Determine the [x, y] coordinate at the center of the cell enclosing the given text.  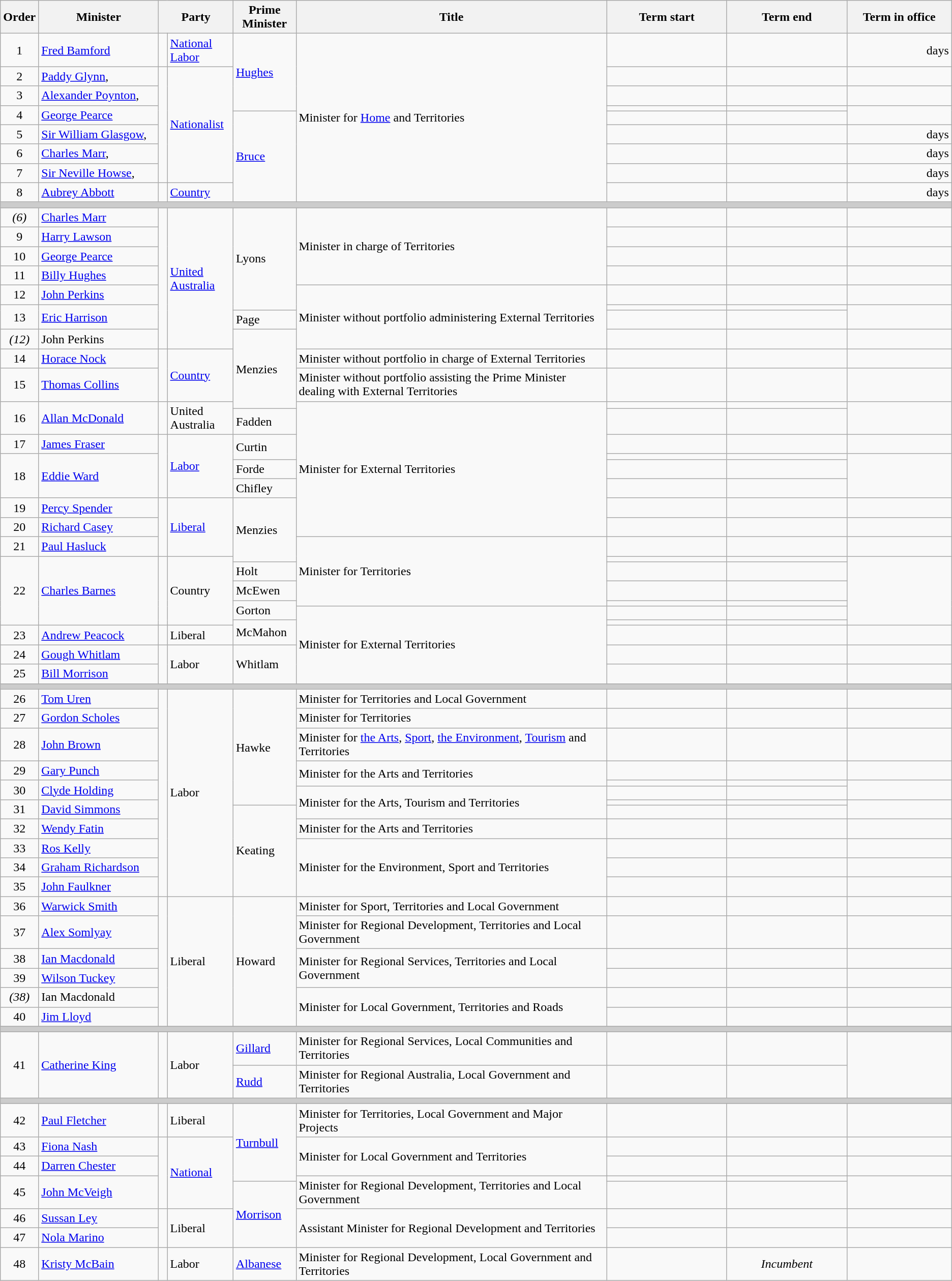
Morrison [264, 1214]
33 [19, 848]
9 [19, 236]
29 [19, 770]
20 [19, 527]
John McVeigh [99, 1192]
Order [19, 17]
10 [19, 256]
Paddy Glynn, [99, 76]
Page [264, 320]
Charles Barnes [99, 591]
21 [19, 546]
Harry Lawson [99, 236]
Hughes [264, 72]
McEwen [264, 591]
Minister in charge of Territories [452, 246]
Minister [99, 17]
13 [19, 317]
48 [19, 1264]
Kristy McBain [99, 1264]
National Labor [200, 50]
Jim Lloyd [99, 1017]
Bruce [264, 157]
John Faulkner [99, 887]
Gough Whitlam [99, 654]
Title [452, 17]
Gorton [264, 610]
27 [19, 718]
Minister for the Environment, Sport and Territories [452, 867]
Minister for Regional Services, Territories and Local Government [452, 968]
Minister for Local Government and Territories [452, 1156]
Holt [264, 572]
Minister for Territories, Local Government and Major Projects [452, 1120]
Fred Bamford [99, 50]
Ros Kelly [99, 848]
Darren Chester [99, 1166]
John Brown [99, 744]
Sir William Glasgow, [99, 134]
28 [19, 744]
Horace Nock [99, 359]
Minister for Territories and Local Government [452, 699]
32 [19, 828]
(12) [19, 339]
Eric Harrison [99, 317]
36 [19, 906]
Minister for the Arts, Tourism and Territories [452, 802]
James Fraser [99, 444]
40 [19, 1017]
Lyons [264, 258]
15 [19, 384]
Albanese [264, 1264]
Minister for Home and Territories [452, 118]
4 [19, 115]
(38) [19, 997]
Richard Casey [99, 527]
Wilson Tuckey [99, 978]
Minister for the Arts, Sport, the Environment, Tourism and Territories [452, 744]
Sir Neville Howse, [99, 173]
44 [19, 1166]
Paul Fletcher [99, 1120]
Party [196, 17]
39 [19, 978]
26 [19, 699]
Aubrey Abbott [99, 192]
38 [19, 959]
Minister for Local Government, Territories and Roads [452, 1007]
Billy Hughes [99, 276]
Tom Uren [99, 699]
Alex Somlyay [99, 933]
Warwick Smith [99, 906]
Minister for Sport, Territories and Local Government [452, 906]
Fadden [264, 422]
(6) [19, 217]
Minister without portfolio administering External Territories [452, 317]
18 [19, 476]
Chifley [264, 488]
23 [19, 635]
Turnbull [264, 1142]
Term end [787, 17]
David Simmons [99, 809]
Nola Marino [99, 1238]
1 [19, 50]
Fiona Nash [99, 1146]
5 [19, 134]
16 [19, 418]
Allan McDonald [99, 418]
Charles Marr, [99, 154]
7 [19, 173]
Catherine King [99, 1065]
Paul Hasluck [99, 546]
Gary Punch [99, 770]
McMahon [264, 633]
25 [19, 674]
Thomas Collins [99, 384]
Andrew Peacock [99, 635]
Assistant Minister for Regional Development and Territories [452, 1228]
17 [19, 444]
43 [19, 1146]
12 [19, 295]
Hawke [264, 747]
41 [19, 1065]
Minister without portfolio assisting the Prime Minister dealing with External Territories [452, 384]
Nationalist [200, 125]
22 [19, 591]
6 [19, 154]
2 [19, 76]
34 [19, 868]
31 [19, 809]
Keating [264, 850]
47 [19, 1238]
Alexander Poynton, [99, 96]
Whitlam [264, 664]
14 [19, 359]
National [200, 1173]
30 [19, 790]
Charles Marr [99, 217]
24 [19, 654]
Wendy Fatin [99, 828]
Bill Morrison [99, 674]
42 [19, 1120]
Incumbent [787, 1264]
Gillard [264, 1049]
35 [19, 887]
37 [19, 933]
Prime Minister [264, 17]
Howard [264, 961]
Minister for Regional Australia, Local Government and Territories [452, 1081]
Rudd [264, 1081]
3 [19, 96]
Percy Spender [99, 508]
Term start [667, 17]
Forde [264, 469]
46 [19, 1218]
Clyde Holding [99, 790]
Minister for Regional Development, Local Government and Territories [452, 1264]
Minister without portfolio in charge of External Territories [452, 359]
Eddie Ward [99, 476]
Gordon Scholes [99, 718]
Curtin [264, 446]
Sussan Ley [99, 1218]
45 [19, 1192]
11 [19, 276]
Graham Richardson [99, 868]
8 [19, 192]
19 [19, 508]
Minister for Regional Services, Local Communities and Territories [452, 1049]
Term in office [899, 17]
